Scan for the cell matching the given text and deliver its (X, Y) coordinate at center. 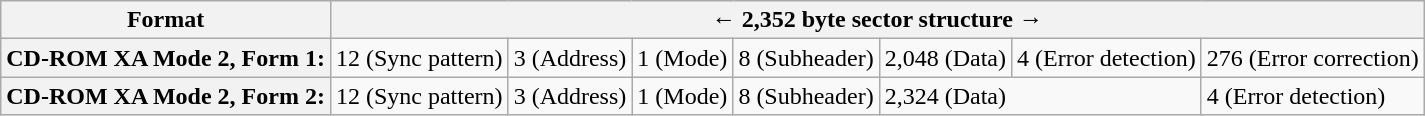
Format (166, 20)
2,048 (Data) (945, 58)
276 (Error correction) (1312, 58)
2,324 (Data) (1040, 96)
CD-ROM XA Mode 2, Form 2: (166, 96)
CD-ROM XA Mode 2, Form 1: (166, 58)
← 2,352 byte sector structure → (877, 20)
